Locate the cell with the specified text and output its [X, Y] center coordinate. 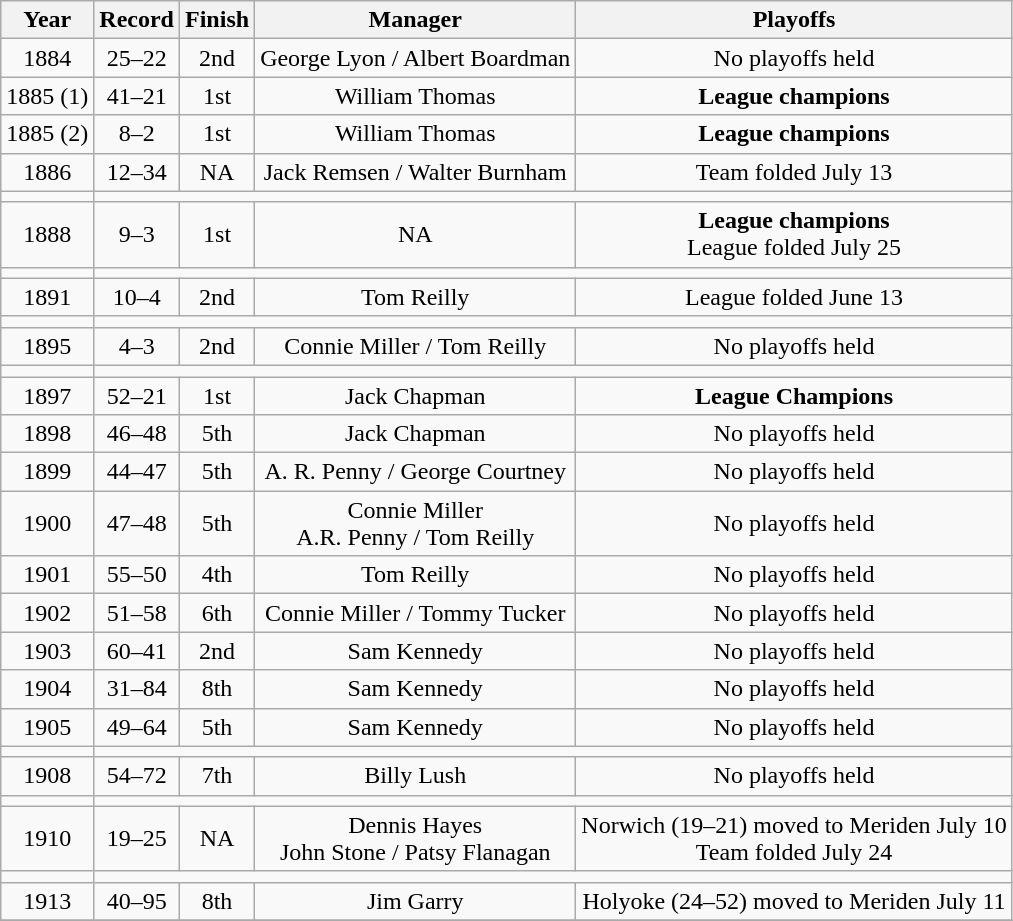
12–34 [137, 172]
7th [218, 776]
Finish [218, 20]
Connie MillerA.R. Penny / Tom Reilly [416, 524]
44–47 [137, 472]
54–72 [137, 776]
31–84 [137, 689]
10–4 [137, 297]
1891 [48, 297]
A. R. Penny / George Courtney [416, 472]
1910 [48, 838]
47–48 [137, 524]
1913 [48, 901]
Record [137, 20]
1899 [48, 472]
1888 [48, 234]
6th [218, 613]
Holyoke (24–52) moved to Meriden July 11 [794, 901]
1904 [48, 689]
George Lyon / Albert Boardman [416, 58]
4–3 [137, 346]
Connie Miller / Tommy Tucker [416, 613]
1898 [48, 434]
1884 [48, 58]
Dennis HayesJohn Stone / Patsy Flanagan [416, 838]
8–2 [137, 134]
1901 [48, 575]
Billy Lush [416, 776]
1885 (2) [48, 134]
Jack Remsen / Walter Burnham [416, 172]
1908 [48, 776]
Year [48, 20]
Manager [416, 20]
40–95 [137, 901]
1903 [48, 651]
Jim Garry [416, 901]
1895 [48, 346]
4th [218, 575]
1902 [48, 613]
51–58 [137, 613]
League championsLeague folded July 25 [794, 234]
19–25 [137, 838]
Playoffs [794, 20]
52–21 [137, 395]
League folded June 13 [794, 297]
46–48 [137, 434]
55–50 [137, 575]
41–21 [137, 96]
1886 [48, 172]
1905 [48, 727]
Connie Miller / Tom Reilly [416, 346]
25–22 [137, 58]
1885 (1) [48, 96]
Norwich (19–21) moved to Meriden July 10Team folded July 24 [794, 838]
League Champions [794, 395]
Team folded July 13 [794, 172]
49–64 [137, 727]
1900 [48, 524]
60–41 [137, 651]
1897 [48, 395]
9–3 [137, 234]
